Return (X, Y) of the center of cell containing provided text 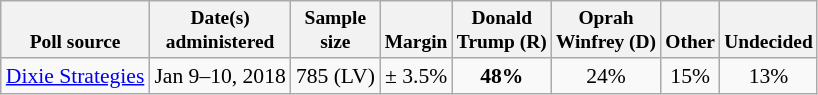
Undecided (769, 30)
± 3.5% (416, 76)
48% (502, 76)
24% (606, 76)
DonaldTrump (R) (502, 30)
Dixie Strategies (76, 76)
Jan 9–10, 2018 (220, 76)
Date(s)administered (220, 30)
Margin (416, 30)
Samplesize (336, 30)
OprahWinfrey (D) (606, 30)
15% (690, 76)
785 (LV) (336, 76)
13% (769, 76)
Other (690, 30)
Poll source (76, 30)
